For the text-containing cell, return its midpoint in (X, Y) coordinate format. 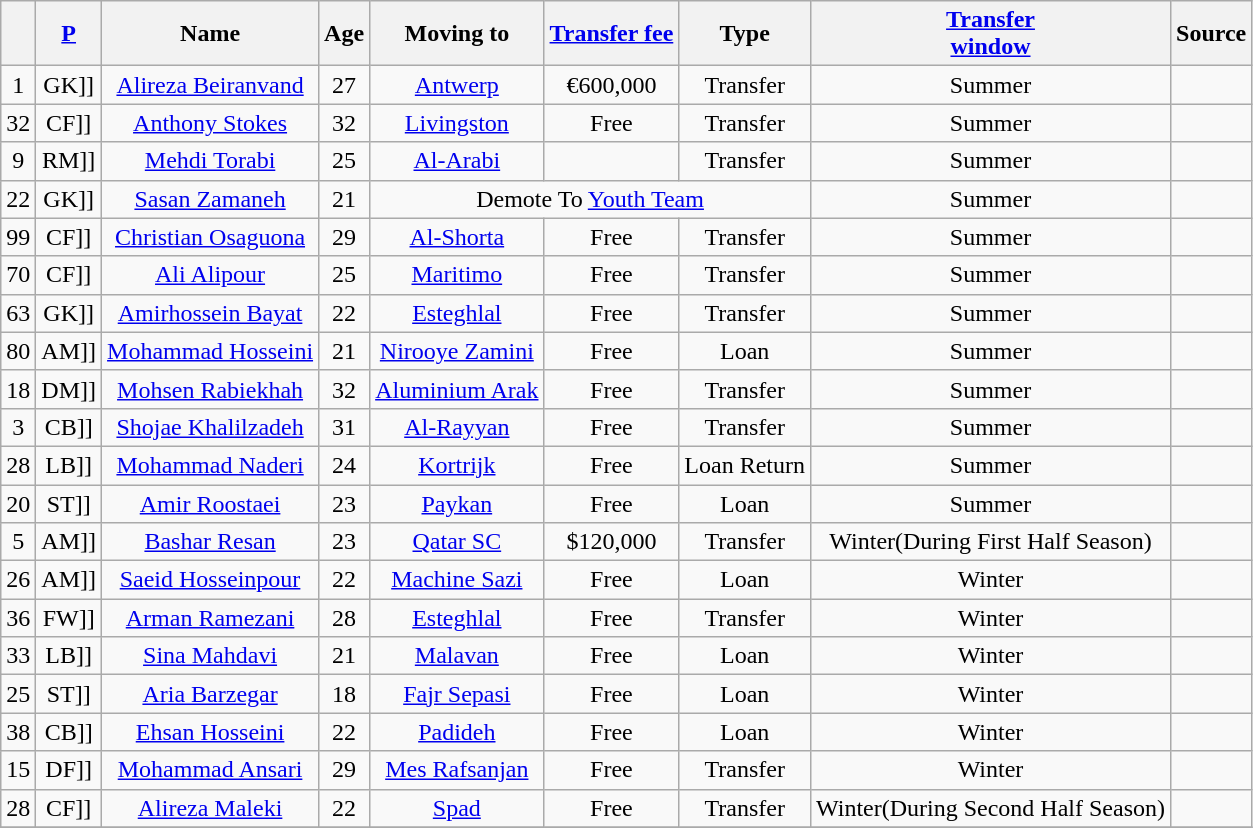
Machine Sazi (457, 580)
Sasan Zamaneh (210, 199)
99 (18, 237)
P (69, 34)
5 (18, 542)
Padideh (457, 732)
26 (18, 580)
Moving to (457, 34)
3 (18, 427)
Maritimo (457, 275)
1 (18, 85)
Al-Arabi (457, 161)
Age (344, 34)
€600,000 (612, 85)
20 (18, 503)
Al-Shorta (457, 237)
Mohammad Hosseini (210, 351)
33 (18, 656)
Ehsan Hosseini (210, 732)
Source (1212, 34)
Sina Mahdavi (210, 656)
Shojae Khalilzadeh (210, 427)
Antwerp (457, 85)
FW]] (69, 618)
63 (18, 313)
DF]] (69, 770)
Alireza Beiranvand (210, 85)
9 (18, 161)
Winter(During First Half Season) (991, 542)
Saeid Hosseinpour (210, 580)
Ali Alipour (210, 275)
$120,000 (612, 542)
Demote To Youth Team (590, 199)
36 (18, 618)
Anthony Stokes (210, 123)
Mohammad Ansari (210, 770)
Livingston (457, 123)
Nirooye Zamini (457, 351)
Winter(During Second Half Season) (991, 808)
Bashar Resan (210, 542)
15 (18, 770)
80 (18, 351)
Alireza Maleki (210, 808)
Kortrijk (457, 465)
Aluminium Arak (457, 389)
Paykan (457, 503)
Loan Return (745, 465)
Mes Rafsanjan (457, 770)
Christian Osaguona (210, 237)
Type (745, 34)
70 (18, 275)
Fajr Sepasi (457, 694)
Amirhossein Bayat (210, 313)
Name (210, 34)
24 (344, 465)
Mohsen Rabiekhah (210, 389)
Transfer fee (612, 34)
RM]] (69, 161)
Mehdi Torabi (210, 161)
Mohammad Naderi (210, 465)
Arman Ramezani (210, 618)
DM]] (69, 389)
Aria Barzegar (210, 694)
Transferwindow (991, 34)
27 (344, 85)
Spad (457, 808)
Qatar SC (457, 542)
Amir Roostaei (210, 503)
38 (18, 732)
Al-Rayyan (457, 427)
31 (344, 427)
Malavan (457, 656)
